Identify which cell holds the provided text, then report its [X, Y] central coordinate. 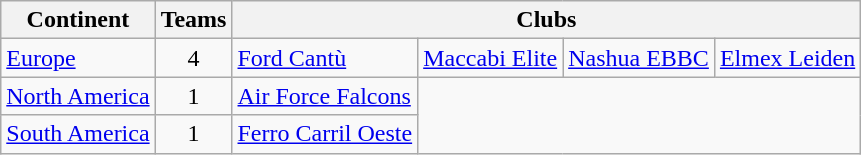
Clubs [546, 20]
Elmex Leiden [787, 58]
Ford Cantù [325, 58]
North America [78, 96]
4 [194, 58]
Maccabi Elite [490, 58]
Europe [78, 58]
Teams [194, 20]
Air Force Falcons [325, 96]
Continent [78, 20]
Ferro Carril Oeste [325, 134]
Nashua EBBC [639, 58]
South America [78, 134]
